From the cell containing the given text, extract its center point as [X, Y] coordinate. 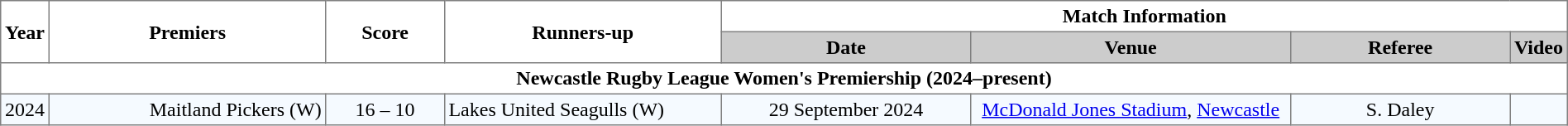
Date [846, 47]
Venue [1131, 47]
Score [385, 31]
McDonald Jones Stadium, Newcastle [1131, 109]
29 September 2024 [846, 109]
Video [1539, 47]
Lakes United Seagulls (W) [582, 109]
Referee [1401, 47]
Match Information [1145, 17]
Premiers [187, 31]
16 – 10 [385, 109]
Newcastle Rugby League Women's Premiership (2024–present) [784, 79]
Maitland Pickers (W) [187, 109]
S. Daley [1401, 109]
Year [25, 31]
2024 [25, 109]
Runners-up [582, 31]
